Search for the cell housing the specified text and yield its (x, y) center coordinate. 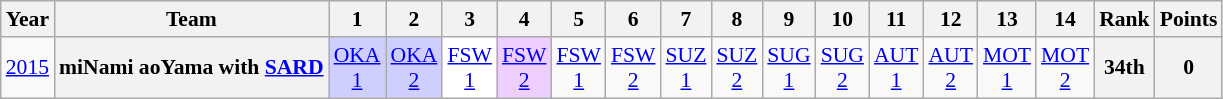
Rank (1124, 19)
AUT2 (950, 68)
2 (414, 19)
Team (192, 19)
11 (896, 19)
MOT1 (1007, 68)
AUT1 (896, 68)
SUZ2 (736, 68)
Points (1189, 19)
14 (1065, 19)
SUG2 (842, 68)
7 (686, 19)
SUZ1 (686, 68)
FSW2 (634, 68)
9 (788, 19)
2015 (28, 68)
FSW 2 (524, 68)
34th (1124, 68)
OKA2 (414, 68)
0 (1189, 68)
SUG1 (788, 68)
Year (28, 19)
6 (634, 19)
OKA1 (358, 68)
1 (358, 19)
5 (578, 19)
8 (736, 19)
MOT2 (1065, 68)
10 (842, 19)
13 (1007, 19)
miNami aoYama with SARD (192, 68)
3 (470, 19)
12 (950, 19)
4 (524, 19)
